Capture the cell that displays the provided text and extract its [x, y] central coordinate. 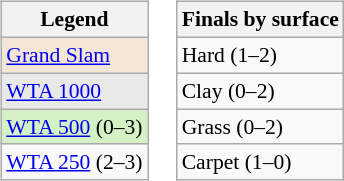
Legend [74, 20]
Grand Slam [74, 55]
Finals by surface [260, 20]
Grass (0–2) [260, 127]
Clay (0–2) [260, 91]
WTA 1000 [74, 91]
WTA 250 (2–3) [74, 162]
WTA 500 (0–3) [74, 127]
Hard (1–2) [260, 55]
Carpet (1–0) [260, 162]
